Determine the (x, y) coordinate at the center of the cell enclosing the given text.  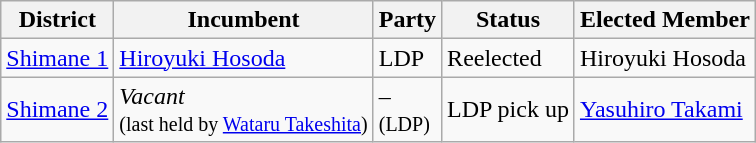
Shimane 1 (58, 58)
–(LDP) (407, 110)
Elected Member (664, 20)
Status (508, 20)
Vacant(last held by Wataru Takeshita) (244, 110)
Incumbent (244, 20)
Reelected (508, 58)
LDP pick up (508, 110)
District (58, 20)
LDP (407, 58)
Party (407, 20)
Yasuhiro Takami (664, 110)
Shimane 2 (58, 110)
